Provide the (X, Y) coordinate of the cell's center where the given text is located.  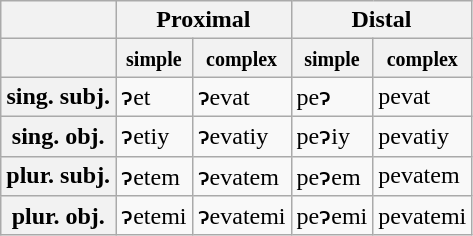
pevatiy (422, 136)
ɂevat (242, 97)
pevat (422, 97)
pevatemi (422, 216)
sing. subj. (58, 97)
peɂemi (332, 216)
ɂetemi (154, 216)
ɂevatiy (242, 136)
Proximal (204, 20)
ɂetem (154, 176)
ɂet (154, 97)
ɂevatem (242, 176)
sing. obj. (58, 136)
peɂem (332, 176)
Distal (382, 20)
ɂetiy (154, 136)
peɂ (332, 97)
ɂevatemi (242, 216)
pevatem (422, 176)
plur. obj. (58, 216)
plur. subj. (58, 176)
peɂiy (332, 136)
